Return the [X, Y] coordinate for the center point of the cell that contains the specified text.  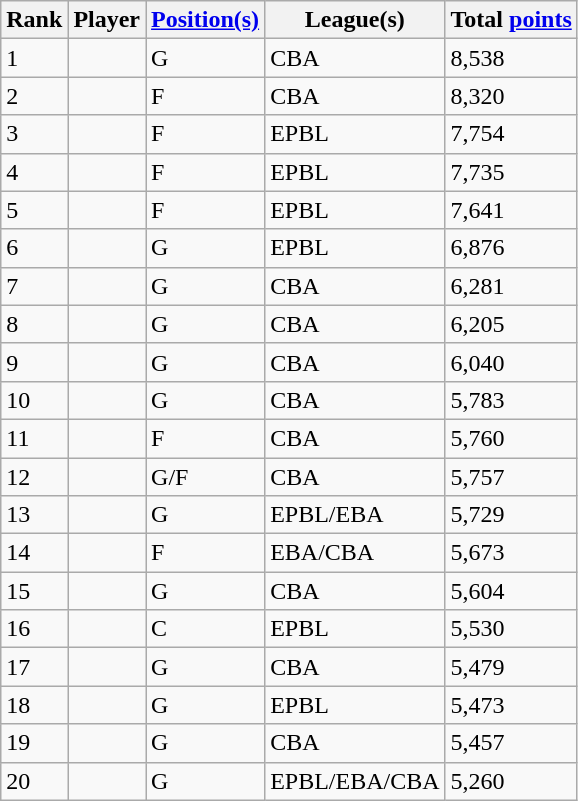
8,320 [511, 96]
18 [34, 705]
EPBL/EBA [355, 515]
League(s) [355, 20]
5,604 [511, 591]
12 [34, 477]
19 [34, 743]
5,757 [511, 477]
5,457 [511, 743]
7,735 [511, 172]
20 [34, 781]
5,729 [511, 515]
EBA/CBA [355, 553]
11 [34, 438]
3 [34, 134]
10 [34, 400]
8,538 [511, 58]
14 [34, 553]
5,479 [511, 667]
6,876 [511, 248]
9 [34, 362]
5 [34, 210]
5,673 [511, 553]
7,641 [511, 210]
5,760 [511, 438]
Total points [511, 20]
6,281 [511, 286]
5,530 [511, 629]
15 [34, 591]
16 [34, 629]
7,754 [511, 134]
C [206, 629]
7 [34, 286]
EPBL/EBA/CBA [355, 781]
G/F [206, 477]
5,783 [511, 400]
6,205 [511, 324]
4 [34, 172]
8 [34, 324]
17 [34, 667]
5,473 [511, 705]
Player [107, 20]
13 [34, 515]
6 [34, 248]
Rank [34, 20]
Position(s) [206, 20]
5,260 [511, 781]
1 [34, 58]
2 [34, 96]
6,040 [511, 362]
